For the text-containing cell, return its midpoint in [X, Y] coordinate format. 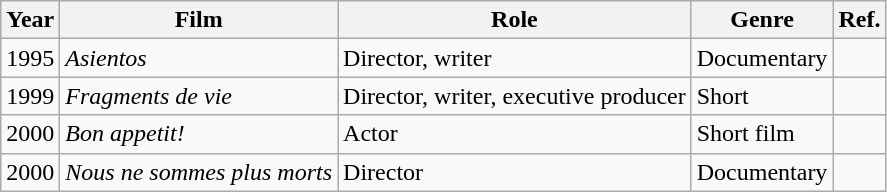
Fragments de vie [199, 96]
Genre [762, 20]
1995 [30, 58]
Ref. [860, 20]
Actor [515, 134]
Year [30, 20]
Short film [762, 134]
Short [762, 96]
Film [199, 20]
Director [515, 172]
1999 [30, 96]
Asientos [199, 58]
Director, writer, executive producer [515, 96]
Bon appetit! [199, 134]
Director, writer [515, 58]
Nous ne sommes plus morts [199, 172]
Role [515, 20]
